Locate the cell with the specified text and output its (X, Y) center coordinate. 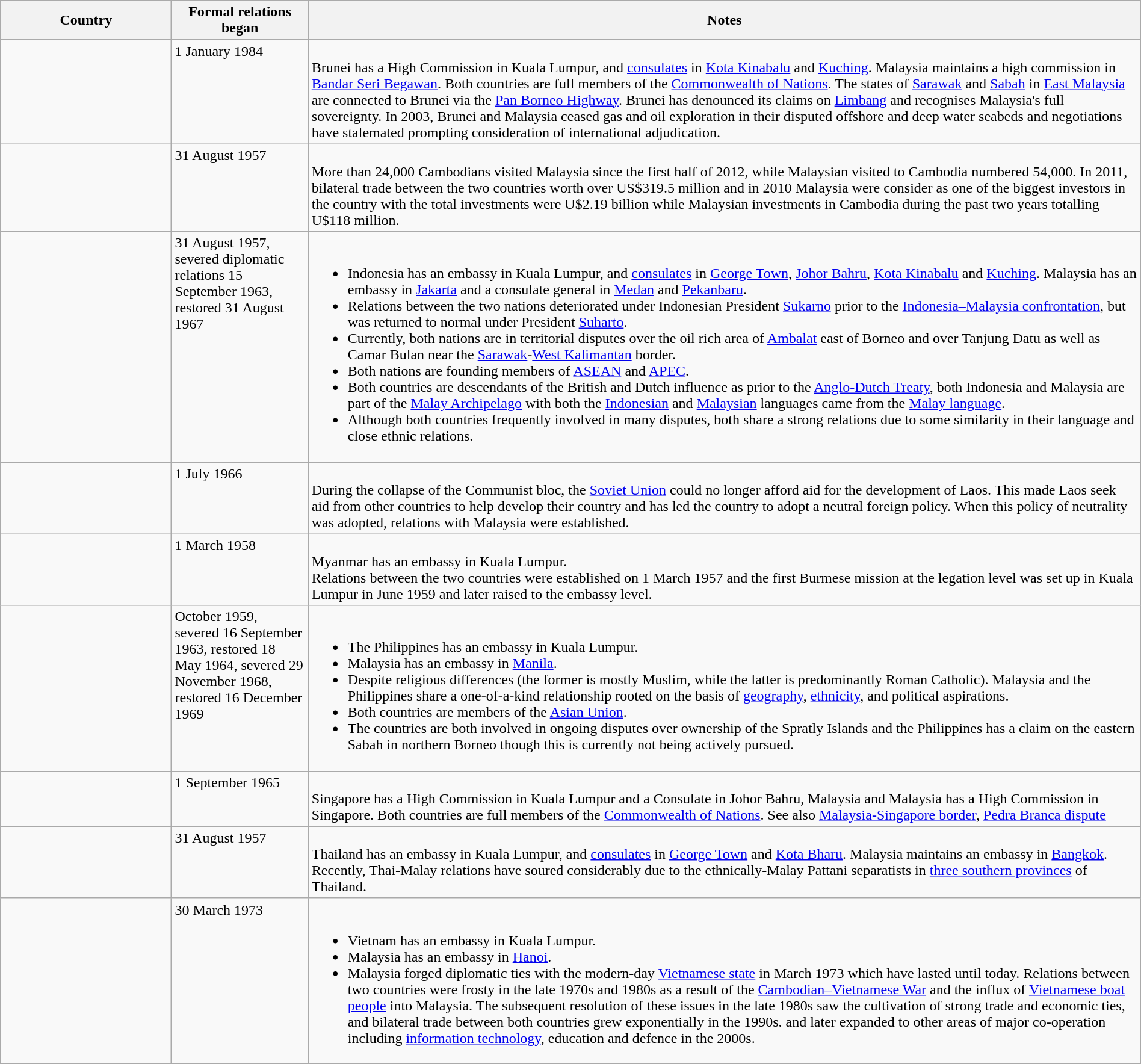
Formal relations began (240, 20)
October 1959, severed 16 September 1963, restored 18 May 1964, severed 29 November 1968, restored 16 December 1969 (240, 688)
1 January 1984 (240, 91)
Notes (725, 20)
Country (86, 20)
30 March 1973 (240, 981)
1 March 1958 (240, 569)
1 September 1965 (240, 799)
1 July 1966 (240, 498)
31 August 1957, severed diplomatic relations 15 September 1963, restored 31 August 1967 (240, 347)
